For the text-containing cell, return its midpoint in [x, y] coordinate format. 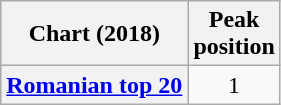
Chart (2018) [94, 34]
Romanian top 20 [94, 85]
1 [234, 85]
Peakposition [234, 34]
